Determine the (X, Y) coordinate at the center of the cell enclosing the given text.  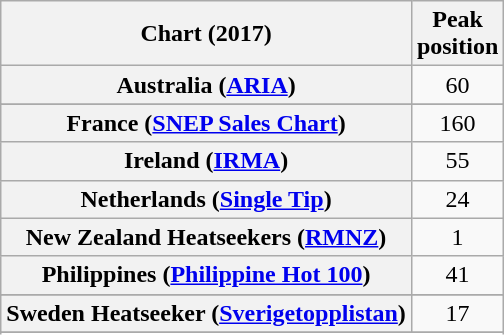
Peak position (457, 34)
1 (457, 237)
60 (457, 85)
24 (457, 199)
Chart (2017) (206, 34)
Sweden Heatseeker (Sverigetopplistan) (206, 313)
Ireland (IRMA) (206, 161)
New Zealand Heatseekers (RMNZ) (206, 237)
41 (457, 275)
160 (457, 123)
17 (457, 313)
Australia (ARIA) (206, 85)
Netherlands (Single Tip) (206, 199)
55 (457, 161)
France (SNEP Sales Chart) (206, 123)
Philippines (Philippine Hot 100) (206, 275)
